Capture the cell that displays the provided text and extract its (x, y) central coordinate. 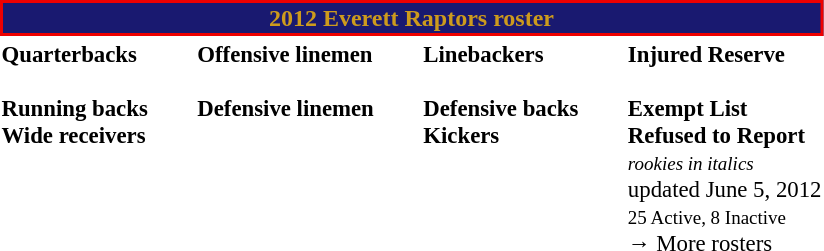
2012 Everett Raptors roster (412, 18)
